Return [X, Y] of the center of cell containing provided text 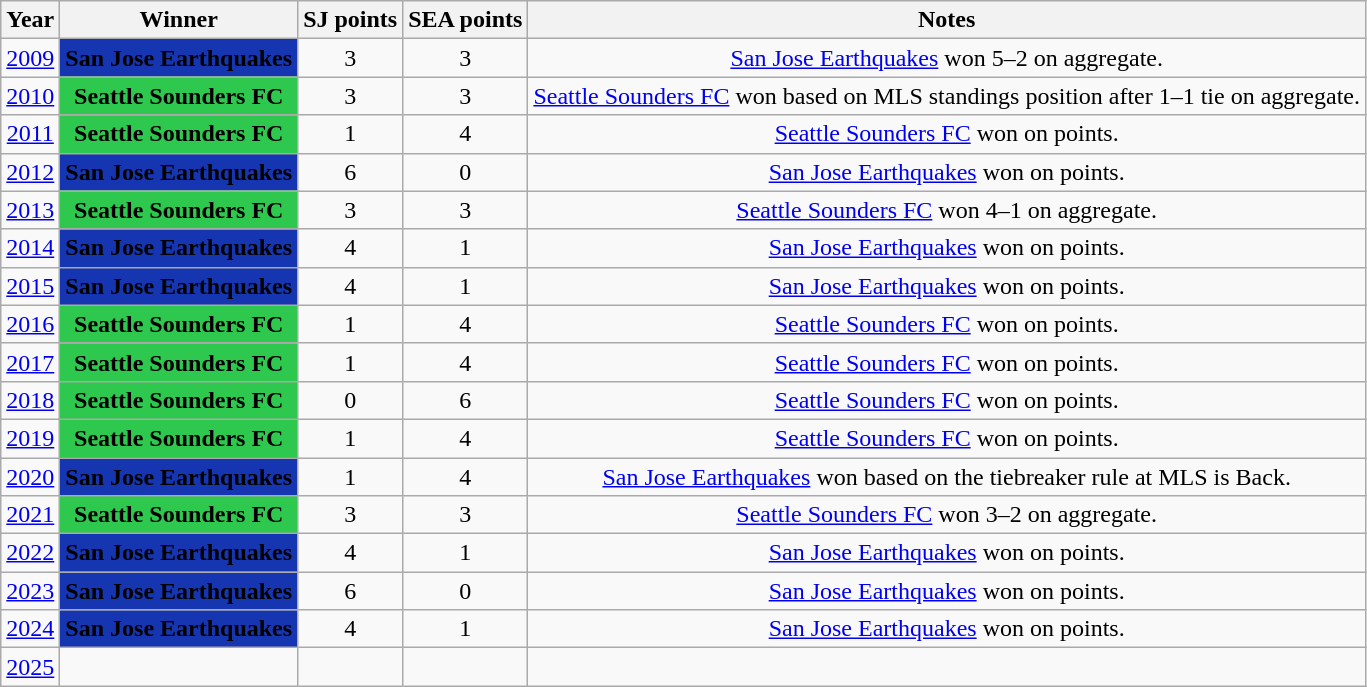
2017 [30, 362]
2011 [30, 134]
Notes [947, 20]
2018 [30, 400]
San Jose Earthquakes won 5–2 on aggregate. [947, 58]
2023 [30, 591]
SJ points [350, 20]
2015 [30, 286]
San Jose Earthquakes won based on the tiebreaker rule at MLS is Back. [947, 477]
2009 [30, 58]
2014 [30, 248]
2013 [30, 210]
2025 [30, 667]
SEA points [466, 20]
Year [30, 20]
2019 [30, 438]
2010 [30, 96]
2022 [30, 553]
Seattle Sounders FC won based on MLS standings position after 1–1 tie on aggregate. [947, 96]
2021 [30, 515]
2012 [30, 172]
Winner [179, 20]
2020 [30, 477]
Seattle Sounders FC won 4–1 on aggregate. [947, 210]
2024 [30, 629]
2016 [30, 324]
Seattle Sounders FC won 3–2 on aggregate. [947, 515]
